Scan for the cell matching the given text and deliver its [x, y] coordinate at center. 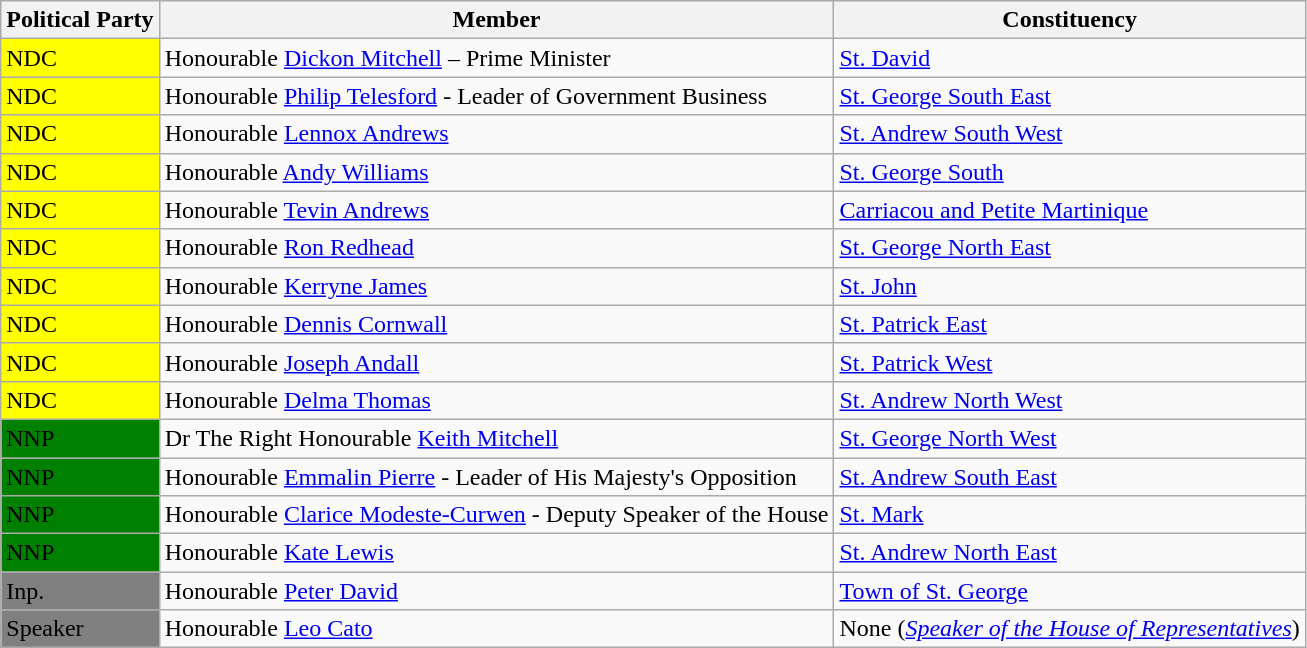
Honourable Kerryne James [496, 286]
Honourable Dickon Mitchell – Prime Minister [496, 58]
Honourable Emmalin Pierre - Leader of His Majesty's Opposition [496, 477]
Constituency [1070, 20]
St. Andrew North East [1070, 553]
St. Mark [1070, 515]
St. Patrick West [1070, 362]
Member [496, 20]
Honourable Dennis Cornwall [496, 324]
Honourable Philip Telesford - Leader of Government Business [496, 96]
Town of St. George [1070, 591]
St. George North East [1070, 248]
Honourable Lennox Andrews [496, 134]
Honourable Leo Cato [496, 629]
Inp. [80, 591]
None (Speaker of the House of Representatives) [1070, 629]
St. David [1070, 58]
Carriacou and Petite Martinique [1070, 210]
Honourable Clarice Modeste-Curwen - Deputy Speaker of the House [496, 515]
Honourable Kate Lewis [496, 553]
Dr The Right Honourable Keith Mitchell [496, 438]
St. Andrew South West [1070, 134]
St. George North West [1070, 438]
Honourable Andy Williams [496, 172]
St. Andrew South East [1070, 477]
Honourable Peter David [496, 591]
St. Andrew North West [1070, 400]
Honourable Tevin Andrews [496, 210]
St. George South [1070, 172]
Honourable Joseph Andall [496, 362]
St. Patrick East [1070, 324]
Speaker [80, 629]
Honourable Delma Thomas [496, 400]
St. George South East [1070, 96]
St. John [1070, 286]
Honourable Ron Redhead [496, 248]
Political Party [80, 20]
